Locate the cell with the specified text and output its (x, y) center coordinate. 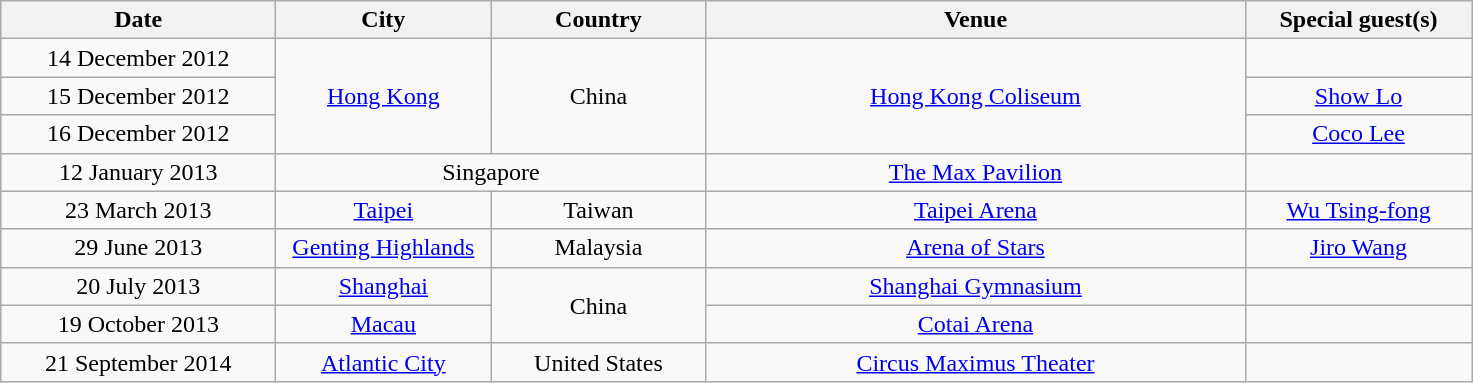
Date (138, 20)
Taipei Arena (976, 210)
Genting Highlands (384, 248)
Jiro Wang (1358, 248)
21 September 2014 (138, 362)
Malaysia (598, 248)
Circus Maximus Theater (976, 362)
Taipei (384, 210)
23 March 2013 (138, 210)
14 December 2012 (138, 58)
16 December 2012 (138, 134)
Macau (384, 324)
Hong Kong Coliseum (976, 96)
20 July 2013 (138, 286)
19 October 2013 (138, 324)
United States (598, 362)
Arena of Stars (976, 248)
Taiwan (598, 210)
Special guest(s) (1358, 20)
29 June 2013 (138, 248)
Venue (976, 20)
Wu Tsing-fong (1358, 210)
Shanghai (384, 286)
Show Lo (1358, 96)
City (384, 20)
Shanghai Gymnasium (976, 286)
Singapore (491, 172)
Cotai Arena (976, 324)
15 December 2012 (138, 96)
The Max Pavilion (976, 172)
Atlantic City (384, 362)
12 January 2013 (138, 172)
Coco Lee (1358, 134)
Hong Kong (384, 96)
Country (598, 20)
